Capture the cell that displays the provided text and extract its [X, Y] central coordinate. 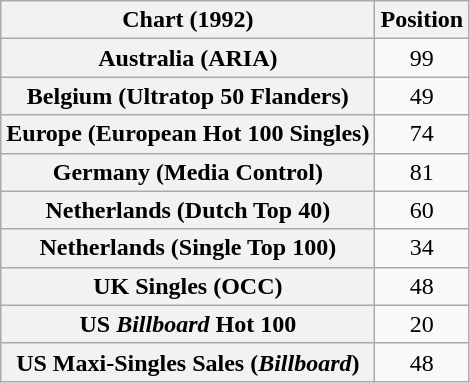
Chart (1992) [188, 20]
49 [422, 96]
20 [422, 324]
Australia (ARIA) [188, 58]
74 [422, 134]
34 [422, 248]
US Billboard Hot 100 [188, 324]
Position [422, 20]
99 [422, 58]
Germany (Media Control) [188, 172]
Europe (European Hot 100 Singles) [188, 134]
Netherlands (Single Top 100) [188, 248]
60 [422, 210]
81 [422, 172]
US Maxi-Singles Sales (Billboard) [188, 362]
Netherlands (Dutch Top 40) [188, 210]
UK Singles (OCC) [188, 286]
Belgium (Ultratop 50 Flanders) [188, 96]
